Identify which cell holds the provided text, then report its [X, Y] central coordinate. 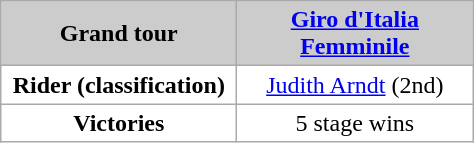
Rider (classification) [119, 85]
Grand tour [119, 34]
5 stage wins [355, 123]
Giro d'Italia Femminile [355, 34]
Judith Arndt (2nd) [355, 85]
Victories [119, 123]
